Capture the cell that displays the provided text and extract its (X, Y) central coordinate. 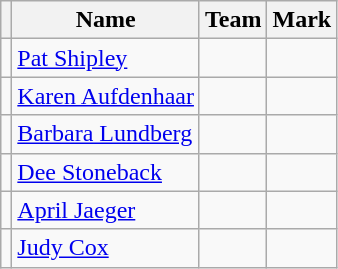
Team (233, 20)
Judy Cox (106, 248)
April Jaeger (106, 210)
Pat Shipley (106, 58)
Karen Aufdenhaar (106, 96)
Mark (302, 20)
Name (106, 20)
Dee Stoneback (106, 172)
Barbara Lundberg (106, 134)
